Return [X, Y] of the center of cell containing provided text 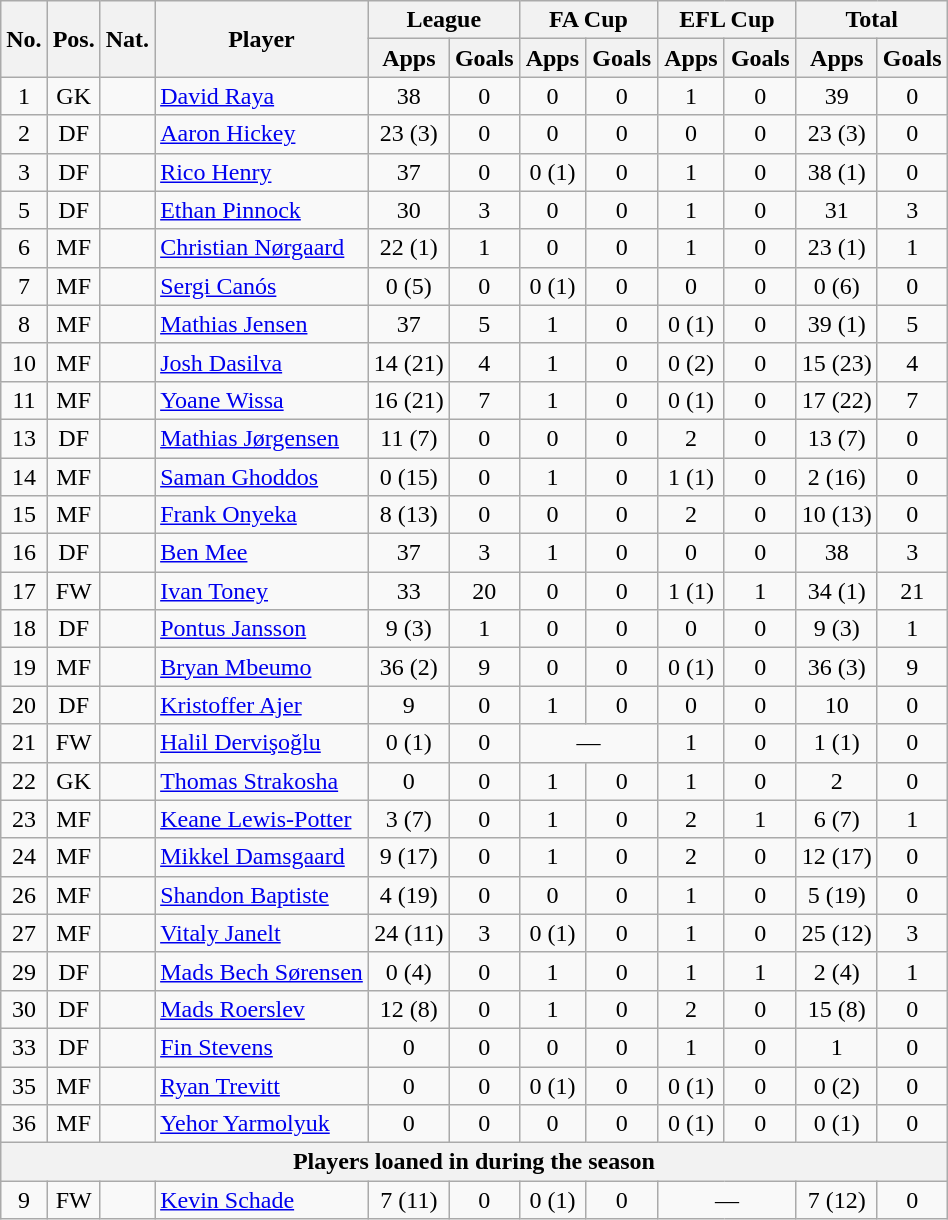
Yehor Yarmolyuk [262, 1124]
6 [24, 248]
Josh Dasilva [262, 362]
11 (7) [408, 438]
2 (16) [836, 477]
Shandon Baptiste [262, 895]
16 [24, 553]
FA Cup [588, 20]
12 (17) [836, 857]
Rico Henry [262, 172]
14 [24, 477]
39 [836, 96]
36 (3) [836, 667]
Mads Bech Sørensen [262, 971]
Ethan Pinnock [262, 210]
17 [24, 591]
5 (19) [836, 895]
16 (21) [408, 400]
10 (13) [836, 515]
Halil Dervişoğlu [262, 743]
League [444, 20]
25 (12) [836, 933]
22 (1) [408, 248]
9 (17) [408, 857]
0 (5) [408, 286]
15 [24, 515]
35 [24, 1085]
Saman Ghoddos [262, 477]
23 [24, 819]
29 [24, 971]
David Raya [262, 96]
Mads Roerslev [262, 1009]
13 (7) [836, 438]
36 [24, 1124]
19 [24, 667]
8 [24, 324]
Fin Stevens [262, 1047]
Frank Onyeka [262, 515]
Total [872, 20]
Bryan Mbeumo [262, 667]
Keane Lewis-Potter [262, 819]
38 (1) [836, 172]
6 (7) [836, 819]
Vitaly Janelt [262, 933]
7 (11) [408, 1200]
Player [262, 39]
34 (1) [836, 591]
Pos. [74, 39]
17 (22) [836, 400]
15 (23) [836, 362]
24 [24, 857]
Sergi Canós [262, 286]
Kevin Schade [262, 1200]
18 [24, 629]
8 (13) [408, 515]
0 (4) [408, 971]
0 (15) [408, 477]
Mathias Jørgensen [262, 438]
12 (8) [408, 1009]
26 [24, 895]
11 [24, 400]
Ben Mee [262, 553]
No. [24, 39]
27 [24, 933]
Pontus Jansson [262, 629]
Kristoffer Ajer [262, 705]
Nat. [127, 39]
Mikkel Damsgaard [262, 857]
Aaron Hickey [262, 134]
Ivan Toney [262, 591]
4 (19) [408, 895]
14 (21) [408, 362]
Christian Nørgaard [262, 248]
3 (7) [408, 819]
22 [24, 781]
24 (11) [408, 933]
0 (6) [836, 286]
Mathias Jensen [262, 324]
7 (12) [836, 1200]
2 (4) [836, 971]
39 (1) [836, 324]
15 (8) [836, 1009]
23 (1) [836, 248]
36 (2) [408, 667]
Players loaned in during the season [474, 1162]
Thomas Strakosha [262, 781]
Ryan Trevitt [262, 1085]
EFL Cup [728, 20]
13 [24, 438]
31 [836, 210]
Yoane Wissa [262, 400]
